Pinpoint the cell where the given text exists, returning its [X, Y] midpoint coordinate. 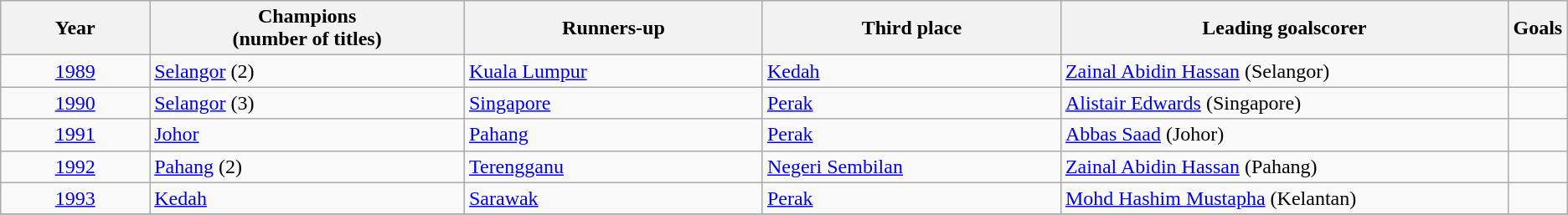
1992 [75, 166]
1993 [75, 198]
Terengganu [613, 166]
Leading goalscorer [1284, 28]
Zainal Abidin Hassan (Selangor) [1284, 71]
Singapore [613, 103]
Year [75, 28]
Zainal Abidin Hassan (Pahang) [1284, 166]
Mohd Hashim Mustapha (Kelantan) [1284, 198]
Goals [1538, 28]
Negeri Sembilan [911, 166]
1990 [75, 103]
Abbas Saad (Johor) [1284, 135]
Johor [307, 135]
Pahang (2) [307, 166]
Third place [911, 28]
Selangor (2) [307, 71]
Champions(number of titles) [307, 28]
Alistair Edwards (Singapore) [1284, 103]
Selangor (3) [307, 103]
Pahang [613, 135]
Sarawak [613, 198]
Runners-up [613, 28]
1991 [75, 135]
Kuala Lumpur [613, 71]
1989 [75, 71]
